Extract the (x, y) coordinate from the center of the cell holding the provided text.  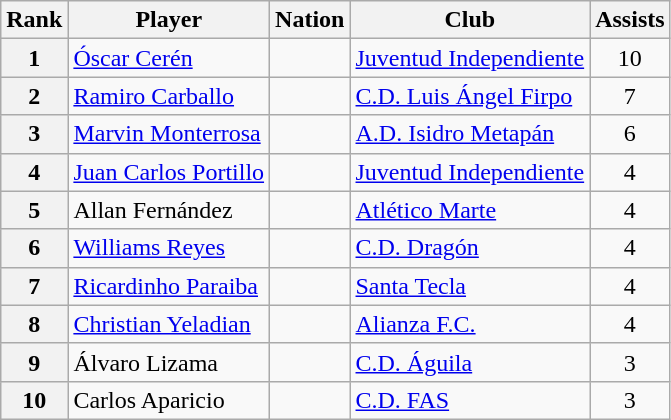
Ramiro Carballo (169, 96)
9 (34, 362)
Player (169, 20)
Assists (630, 20)
C.D. Águila (470, 362)
5 (34, 210)
Juan Carlos Portillo (169, 172)
Atlético Marte (470, 210)
Carlos Aparicio (169, 400)
Álvaro Lizama (169, 362)
8 (34, 324)
C.D. FAS (470, 400)
Marvin Monterrosa (169, 134)
Club (470, 20)
2 (34, 96)
1 (34, 58)
A.D. Isidro Metapán (470, 134)
C.D. Dragón (470, 248)
Ricardinho Paraiba (169, 286)
Christian Yeladian (169, 324)
C.D. Luis Ángel Firpo (470, 96)
Allan Fernández (169, 210)
Nation (310, 20)
Rank (34, 20)
Óscar Cerén (169, 58)
Santa Tecla (470, 286)
Alianza F.C. (470, 324)
Williams Reyes (169, 248)
